Output the (X, Y) coordinate of the center of the cell containing the given text.  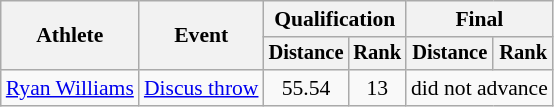
Ryan Williams (70, 88)
13 (377, 88)
Discus throw (202, 88)
Event (202, 36)
did not advance (480, 88)
Athlete (70, 36)
Final (480, 19)
55.54 (306, 88)
Qualification (335, 19)
